Provide the [X, Y] coordinate of the cell's center where the given text is located.  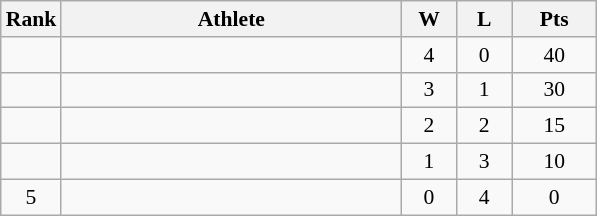
L [484, 19]
Rank [32, 19]
Pts [554, 19]
10 [554, 162]
40 [554, 55]
Athlete [231, 19]
30 [554, 90]
W [428, 19]
5 [32, 197]
15 [554, 126]
